Capture the cell that displays the provided text and extract its (x, y) central coordinate. 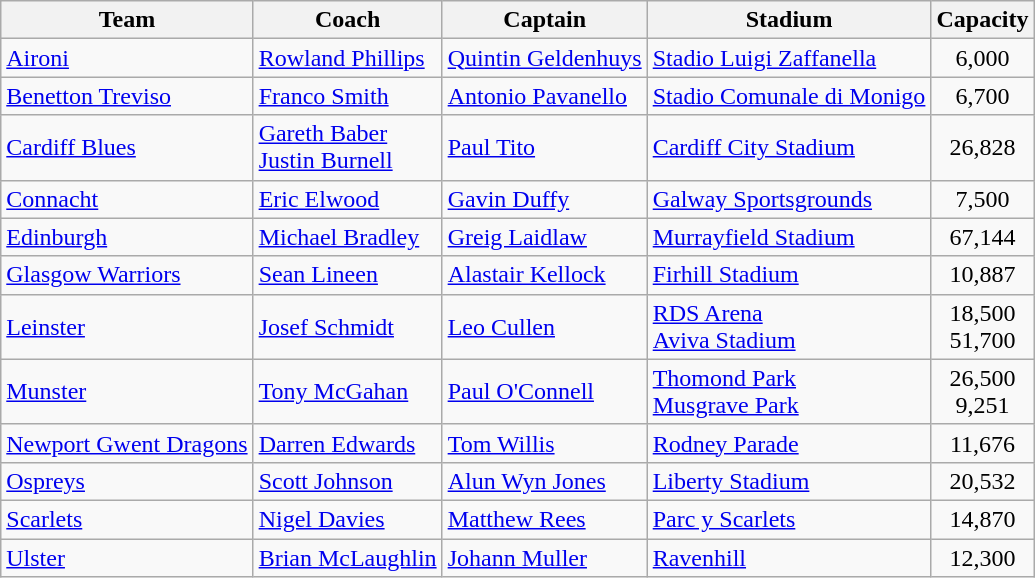
26,5009,251 (982, 392)
Gareth Baber Justin Burnell (348, 148)
Johann Muller (544, 557)
Coach (348, 20)
20,532 (982, 481)
Stadio Luigi Zaffanella (789, 58)
11,676 (982, 443)
Rowland Phillips (348, 58)
Munster (127, 392)
Stadium (789, 20)
Josef Schmidt (348, 326)
Brian McLaughlin (348, 557)
12,300 (982, 557)
Alun Wyn Jones (544, 481)
Ospreys (127, 481)
Galway Sportsgrounds (789, 199)
6,000 (982, 58)
26,828 (982, 148)
Rodney Parade (789, 443)
Gavin Duffy (544, 199)
Captain (544, 20)
Antonio Pavanello (544, 96)
Murrayfield Stadium (789, 237)
Leinster (127, 326)
10,887 (982, 275)
18,50051,700 (982, 326)
Alastair Kellock (544, 275)
Ulster (127, 557)
Stadio Comunale di Monigo (789, 96)
Liberty Stadium (789, 481)
Nigel Davies (348, 519)
Matthew Rees (544, 519)
Cardiff Blues (127, 148)
Firhill Stadium (789, 275)
6,700 (982, 96)
Team (127, 20)
Ravenhill (789, 557)
Tom Willis (544, 443)
Paul O'Connell (544, 392)
Parc y Scarlets (789, 519)
Darren Edwards (348, 443)
14,870 (982, 519)
Glasgow Warriors (127, 275)
Edinburgh (127, 237)
7,500 (982, 199)
Newport Gwent Dragons (127, 443)
Leo Cullen (544, 326)
Paul Tito (544, 148)
RDS Arena Aviva Stadium (789, 326)
Greig Laidlaw (544, 237)
Capacity (982, 20)
Scarlets (127, 519)
Thomond ParkMusgrave Park (789, 392)
Michael Bradley (348, 237)
Eric Elwood (348, 199)
Aironi (127, 58)
Sean Lineen (348, 275)
67,144 (982, 237)
Benetton Treviso (127, 96)
Scott Johnson (348, 481)
Cardiff City Stadium (789, 148)
Franco Smith (348, 96)
Tony McGahan (348, 392)
Connacht (127, 199)
Quintin Geldenhuys (544, 58)
